Return (X, Y) of the center of cell containing provided text 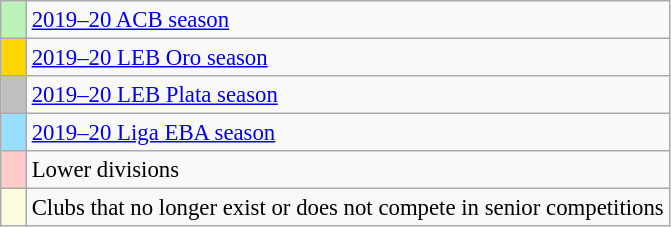
2019–20 LEB Oro season (348, 58)
2019–20 Liga EBA season (348, 133)
2019–20 ACB season (348, 20)
2019–20 LEB Plata season (348, 95)
Lower divisions (348, 170)
Clubs that no longer exist or does not compete in senior competitions (348, 208)
